Find where the given text appears and provide that cell's center as [x, y] coordinate. 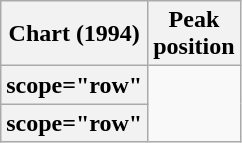
Peakposition [194, 34]
Chart (1994) [74, 34]
